Detect which cell encompasses the target text, then output its (X, Y) center coordinate. 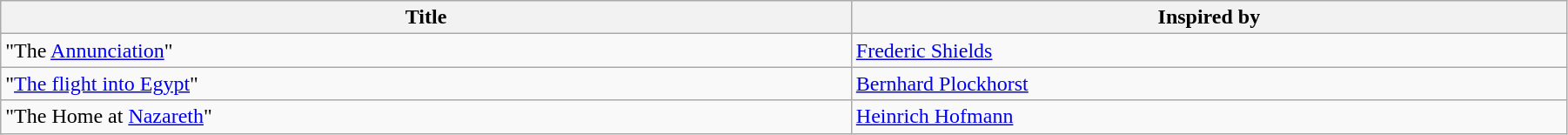
Title (426, 17)
Bernhard Plockhorst (1209, 84)
"The Annunciation" (426, 51)
Frederic Shields (1209, 51)
Inspired by (1209, 17)
"The Home at Nazareth" (426, 117)
"The flight into Egypt" (426, 84)
Heinrich Hofmann (1209, 117)
